Detect which cell encompasses the target text, then output its [X, Y] center coordinate. 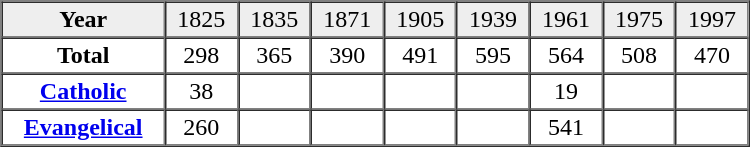
Catholic [84, 92]
1961 [566, 20]
Year [84, 20]
298 [202, 56]
260 [202, 128]
595 [494, 56]
19 [566, 92]
508 [640, 56]
1871 [348, 20]
1997 [712, 20]
491 [420, 56]
1905 [420, 20]
365 [274, 56]
1835 [274, 20]
541 [566, 128]
470 [712, 56]
Total [84, 56]
1939 [494, 20]
564 [566, 56]
1975 [640, 20]
1825 [202, 20]
Evangelical [84, 128]
38 [202, 92]
390 [348, 56]
